Return [x, y] of the center of cell containing provided text 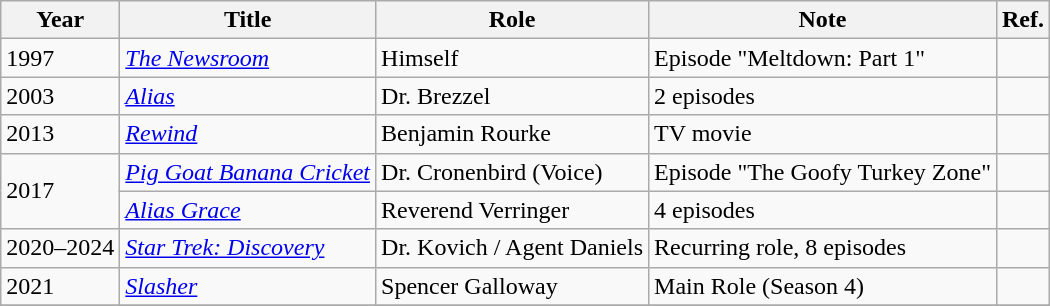
Year [60, 20]
Alias Grace [248, 210]
Role [512, 20]
2020–2024 [60, 248]
4 episodes [823, 210]
Spencer Galloway [512, 286]
Alias [248, 96]
Title [248, 20]
Dr. Brezzel [512, 96]
The Newsroom [248, 58]
2021 [60, 286]
Dr. Kovich / Agent Daniels [512, 248]
TV movie [823, 134]
Recurring role, 8 episodes [823, 248]
Note [823, 20]
Main Role (Season 4) [823, 286]
Himself [512, 58]
Pig Goat Banana Cricket [248, 172]
2017 [60, 191]
1997 [60, 58]
Star Trek: Discovery [248, 248]
2 episodes [823, 96]
Benjamin Rourke [512, 134]
Ref. [1022, 20]
Reverend Verringer [512, 210]
Slasher [248, 286]
2013 [60, 134]
Rewind [248, 134]
Episode "Meltdown: Part 1" [823, 58]
Episode "The Goofy Turkey Zone" [823, 172]
2003 [60, 96]
Dr. Cronenbird (Voice) [512, 172]
